Scan for the cell matching the given text and deliver its [x, y] coordinate at center. 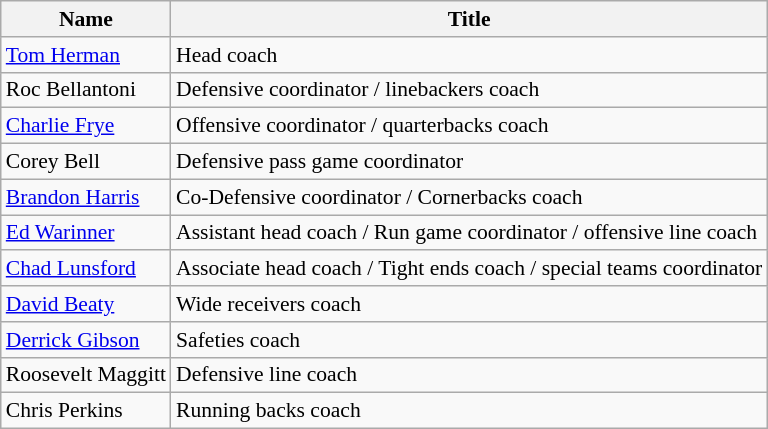
Assistant head coach / Run game coordinator / offensive line coach [469, 233]
Brandon Harris [86, 197]
Roosevelt Maggitt [86, 375]
Roc Bellantoni [86, 90]
Derrick Gibson [86, 340]
Defensive coordinator / linebackers coach [469, 90]
Co-Defensive coordinator / Cornerbacks coach [469, 197]
Wide receivers coach [469, 304]
Title [469, 19]
Defensive pass game coordinator [469, 162]
Defensive line coach [469, 375]
Charlie Frye [86, 126]
David Beaty [86, 304]
Tom Herman [86, 55]
Corey Bell [86, 162]
Running backs coach [469, 411]
Associate head coach / Tight ends coach / special teams coordinator [469, 269]
Safeties coach [469, 340]
Chris Perkins [86, 411]
Chad Lunsford [86, 269]
Name [86, 19]
Ed Warinner [86, 233]
Offensive coordinator / quarterbacks coach [469, 126]
Head coach [469, 55]
